Return [X, Y] of the center of cell containing provided text 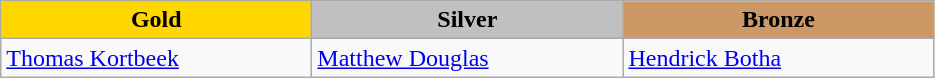
Bronze [778, 20]
Gold [156, 20]
Silver [468, 20]
Thomas Kortbeek [156, 58]
Hendrick Botha [778, 58]
Matthew Douglas [468, 58]
